Identify which cell holds the provided text, then report its (x, y) central coordinate. 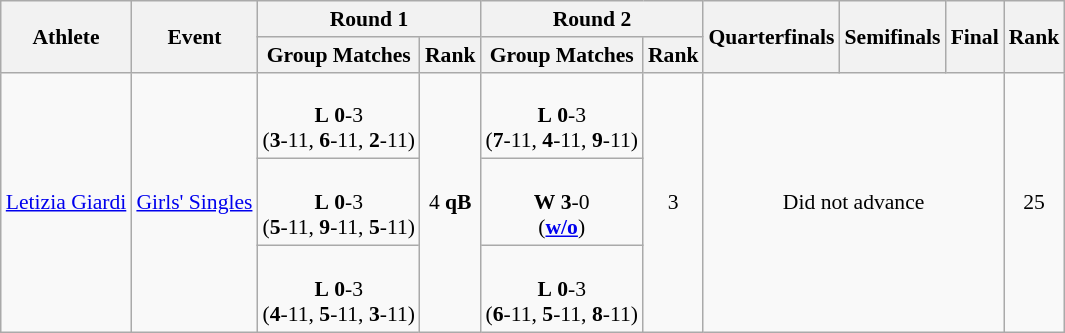
Final (975, 36)
W 3-0 (w/o) (561, 202)
25 (1034, 202)
Event (194, 36)
Semifinals (893, 36)
Athlete (66, 36)
3 (674, 202)
L 0-3 (7-11, 4-11, 9-11) (561, 116)
Round 2 (592, 19)
L 0-3 (5-11, 9-11, 5-11) (339, 202)
Girls' Singles (194, 202)
Quarterfinals (771, 36)
L 0-3 (4-11, 5-11, 3-11) (339, 290)
L 0-3 (3-11, 6-11, 2-11) (339, 116)
4 qB (450, 202)
Letizia Giardi (66, 202)
Did not advance (853, 202)
L 0-3 (6-11, 5-11, 8-11) (561, 290)
Round 1 (370, 19)
